Extract the [x, y] coordinate from the center of the cell holding the provided text.  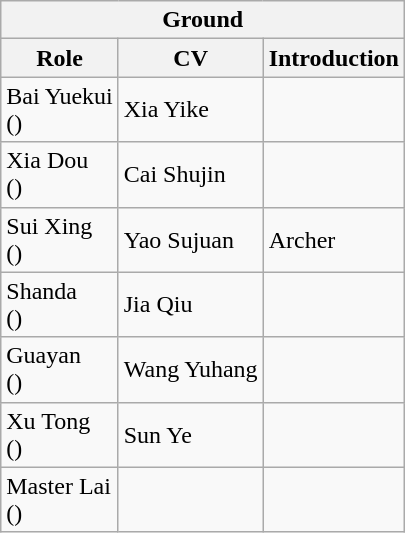
Xia Dou() [60, 174]
Xia Yike [190, 110]
Xu Tong() [60, 434]
Ground [203, 20]
Master Lai() [60, 500]
Wang Yuhang [190, 370]
Archer [334, 240]
Guayan() [60, 370]
CV [190, 58]
Shanda() [60, 304]
Jia Qiu [190, 304]
Sui Xing() [60, 240]
Role [60, 58]
Cai Shujin [190, 174]
Sun Ye [190, 434]
Bai Yuekui() [60, 110]
Introduction [334, 58]
Yao Sujuan [190, 240]
